For the text-containing cell, return its midpoint in (X, Y) coordinate format. 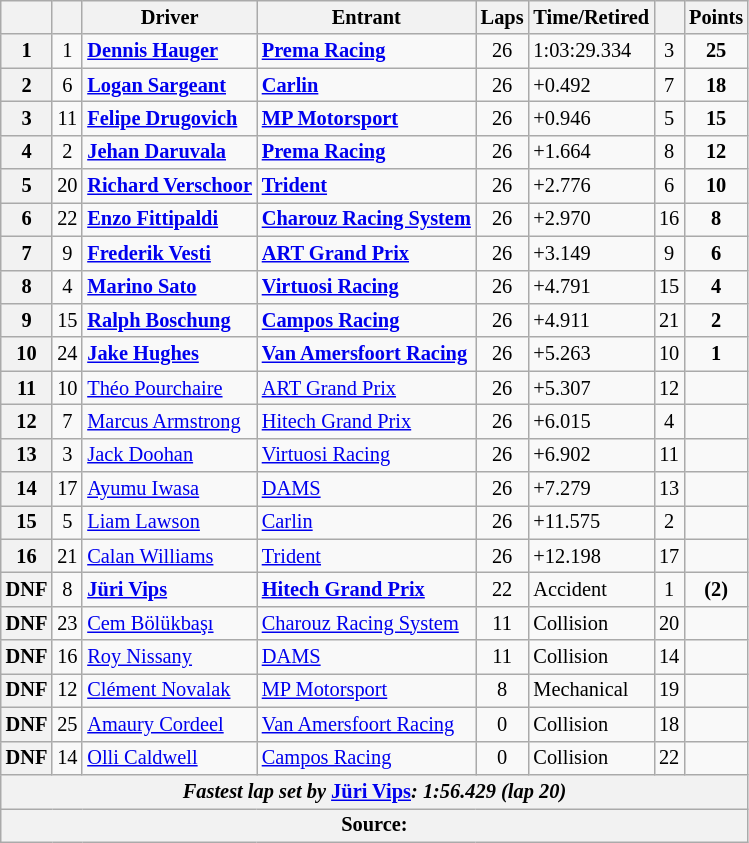
Time/Retired (591, 17)
+0.492 (591, 85)
Clément Novalak (169, 690)
Liam Lawson (169, 522)
Dennis Hauger (169, 51)
+5.307 (591, 388)
Théo Pourchaire (169, 388)
Cem Bölükbaşı (169, 623)
+7.279 (591, 489)
Jake Hughes (169, 354)
+0.946 (591, 118)
+2.970 (591, 219)
Driver (169, 17)
Marino Sato (169, 287)
(2) (716, 589)
+11.575 (591, 522)
Source: (374, 825)
Fastest lap set by Jüri Vips: 1:56.429 (lap 20) (374, 791)
Enzo Fittipaldi (169, 219)
1:03:29.334 (591, 51)
Amaury Cordeel (169, 724)
+4.791 (591, 287)
+3.149 (591, 253)
Jack Doohan (169, 455)
+6.902 (591, 455)
Marcus Armstrong (169, 421)
+5.263 (591, 354)
Olli Caldwell (169, 758)
Entrant (366, 17)
24 (67, 354)
Calan Williams (169, 556)
Mechanical (591, 690)
Frederik Vesti (169, 253)
+4.911 (591, 320)
Jehan Daruvala (169, 152)
Jüri Vips (169, 589)
+1.664 (591, 152)
Ayumu Iwasa (169, 489)
Laps (502, 17)
Felipe Drugovich (169, 118)
Richard Verschoor (169, 186)
Ralph Boschung (169, 320)
+6.015 (591, 421)
Points (716, 17)
Logan Sargeant (169, 85)
Roy Nissany (169, 657)
19 (669, 690)
23 (67, 623)
Accident (591, 589)
+2.776 (591, 186)
+12.198 (591, 556)
